From the cell containing the given text, extract its center point as [x, y] coordinate. 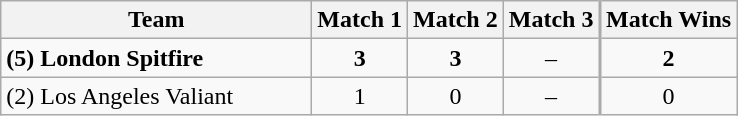
Match 2 [456, 20]
(2) Los Angeles Valiant [156, 96]
Match Wins [668, 20]
Match 1 [360, 20]
1 [360, 96]
(5) London Spitfire [156, 58]
Match 3 [551, 20]
Team [156, 20]
2 [668, 58]
